From the cell containing the given text, extract its center point as (x, y) coordinate. 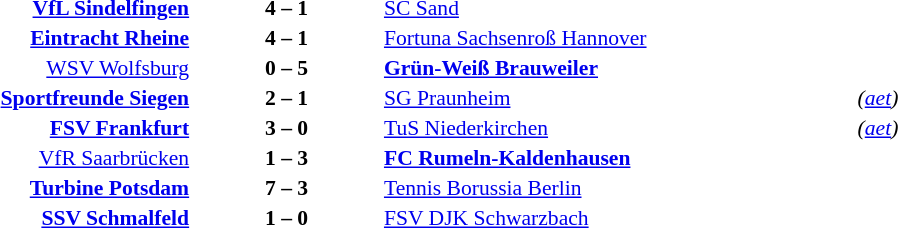
FC Rumeln-Kaldenhausen (618, 158)
Fortuna Sachsenroß Hannover (618, 38)
4 – 1 (286, 38)
7 – 3 (286, 188)
TuS Niederkirchen (618, 128)
2 – 1 (286, 98)
Tennis Borussia Berlin (618, 188)
3 – 0 (286, 128)
Grün-Weiß Brauweiler (618, 68)
SG Praunheim (618, 98)
0 – 5 (286, 68)
1 – 3 (286, 158)
